Identify which cell holds the provided text, then report its [X, Y] central coordinate. 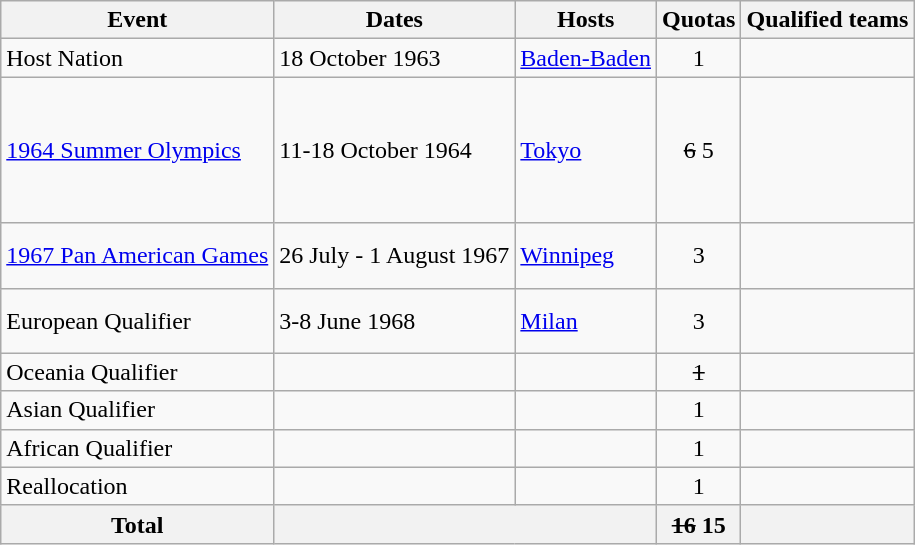
Quotas [699, 20]
1967 Pan American Games [138, 256]
3-8 June 1968 [394, 320]
Total [138, 524]
Winnipeg [586, 256]
18 October 1963 [394, 58]
Event [138, 20]
Milan [586, 320]
Tokyo [586, 150]
African Qualifier [138, 448]
Baden-Baden [586, 58]
11-18 October 1964 [394, 150]
26 July - 1 August 1967 [394, 256]
6 5 [699, 150]
Dates [394, 20]
Reallocation [138, 486]
16 15 [699, 524]
1964 Summer Olympics [138, 150]
Asian Qualifier [138, 410]
Host Nation [138, 58]
Qualified teams [828, 20]
European Qualifier [138, 320]
Oceania Qualifier [138, 372]
Hosts [586, 20]
